Output the (x, y) coordinate of the center of the cell containing the given text.  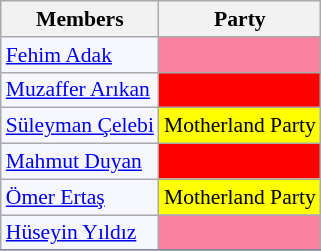
Members (80, 19)
Süleyman Çelebi (80, 126)
Hüseyin Yıldız (80, 233)
Mahmut Duyan (80, 162)
Party (240, 19)
Fehim Adak (80, 55)
Muzaffer Arıkan (80, 90)
Ömer Ertaş (80, 197)
